Output the (x, y) coordinate of the center of the cell containing the given text.  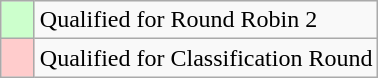
Qualified for Round Robin 2 (206, 20)
Qualified for Classification Round (206, 58)
